Scan for the cell matching the given text and deliver its [X, Y] coordinate at center. 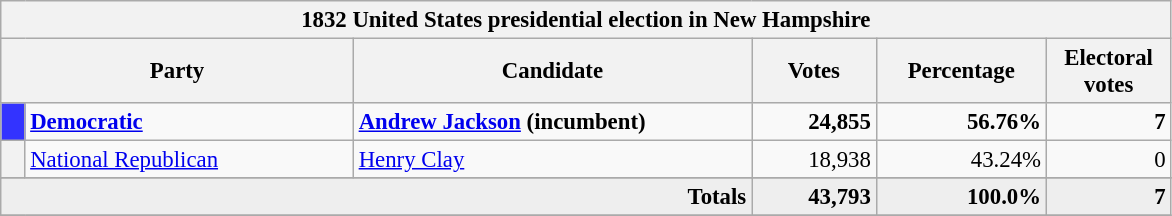
National Republican [189, 160]
Electoral votes [1108, 72]
Andrew Jackson (incumbent) [552, 122]
18,938 [814, 160]
Candidate [552, 72]
Percentage [961, 72]
100.0% [961, 197]
1832 United States presidential election in New Hampshire [586, 20]
0 [1108, 160]
Votes [814, 72]
Party [178, 72]
Henry Clay [552, 160]
56.76% [961, 122]
Democratic [189, 122]
43.24% [961, 160]
24,855 [814, 122]
Totals [376, 197]
43,793 [814, 197]
